Pinpoint the cell where the given text exists, returning its (X, Y) midpoint coordinate. 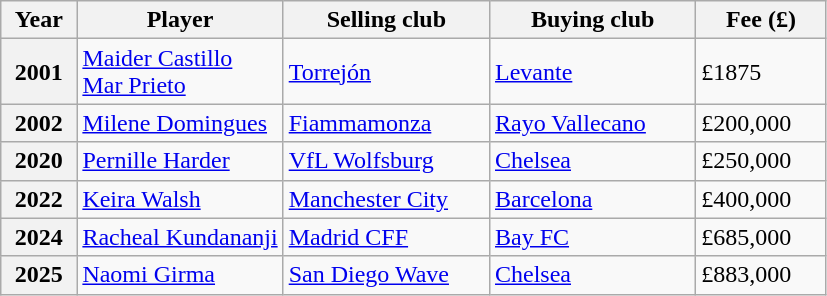
2002 (39, 123)
Selling club (386, 20)
Milene Domingues (180, 123)
2020 (39, 161)
Year (39, 20)
2024 (39, 237)
£400,000 (761, 199)
San Diego Wave (386, 275)
2025 (39, 275)
£250,000 (761, 161)
Racheal Kundananji (180, 237)
Rayo Vallecano (592, 123)
Torrejón (386, 72)
£685,000 (761, 237)
Keira Walsh (180, 199)
Buying club (592, 20)
Bay FC (592, 237)
Pernille Harder (180, 161)
Madrid CFF (386, 237)
Maider Castillo Mar Prieto (180, 72)
Levante (592, 72)
2001 (39, 72)
Player (180, 20)
VfL Wolfsburg (386, 161)
£883,000 (761, 275)
Barcelona (592, 199)
£200,000 (761, 123)
Naomi Girma (180, 275)
Fee (£) (761, 20)
Manchester City (386, 199)
Fiammamonza (386, 123)
£1875 (761, 72)
2022 (39, 199)
